Search for the cell housing the specified text and yield its (X, Y) center coordinate. 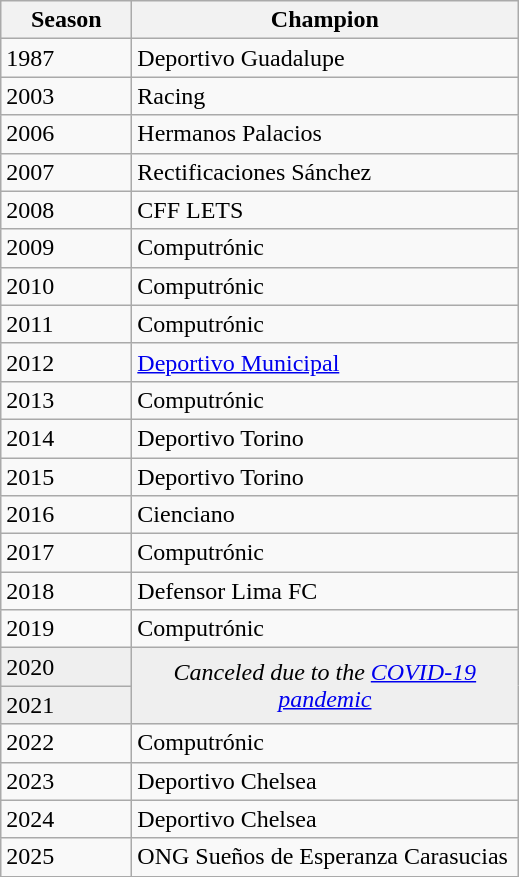
2025 (66, 857)
2014 (66, 438)
2006 (66, 134)
2010 (66, 286)
2008 (66, 210)
Champion (325, 20)
2021 (66, 705)
CFF LETS (325, 210)
1987 (66, 58)
2003 (66, 96)
2017 (66, 553)
2009 (66, 248)
2016 (66, 515)
Deportivo Guadalupe (325, 58)
2012 (66, 362)
2020 (66, 667)
ONG Sueños de Esperanza Carasucias (325, 857)
2019 (66, 629)
2024 (66, 819)
Canceled due to the COVID-19 pandemic (325, 686)
2023 (66, 781)
Deportivo Municipal (325, 362)
Defensor Lima FC (325, 591)
2022 (66, 743)
Rectificaciones Sánchez (325, 172)
2011 (66, 324)
2007 (66, 172)
Racing (325, 96)
Season (66, 20)
Hermanos Palacios (325, 134)
Cienciano (325, 515)
2013 (66, 400)
2015 (66, 477)
2018 (66, 591)
